Identify which cell holds the provided text, then report its (X, Y) central coordinate. 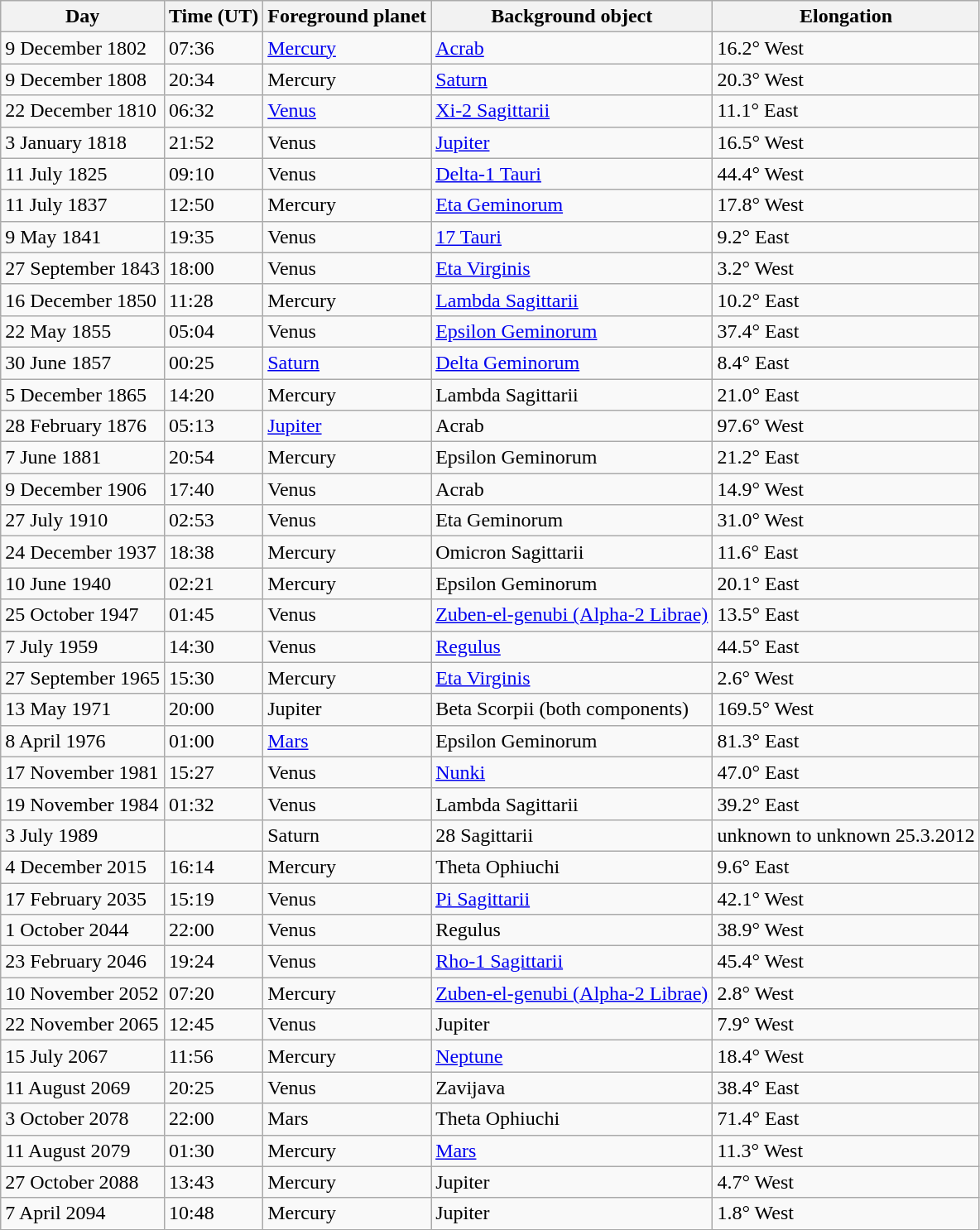
Delta Geminorum (572, 363)
44.4° West (846, 174)
16:14 (214, 867)
unknown to unknown 25.3.2012 (846, 835)
11.1° East (846, 111)
21:52 (214, 142)
169.5° West (846, 709)
20:34 (214, 79)
97.6° West (846, 426)
07:36 (214, 48)
11 August 2069 (83, 1088)
19 November 1984 (83, 804)
44.5° East (846, 646)
27 September 1843 (83, 268)
02:53 (214, 521)
Beta Scorpii (both components) (572, 709)
20.3° West (846, 79)
13 May 1971 (83, 709)
4 December 2015 (83, 867)
3 October 2078 (83, 1119)
9 May 1841 (83, 237)
19:24 (214, 962)
12:45 (214, 1025)
00:25 (214, 363)
10 November 2052 (83, 993)
28 Sagittarii (572, 835)
1 October 2044 (83, 930)
Nunki (572, 772)
17.8° West (846, 205)
10.2° East (846, 300)
15:19 (214, 898)
3 January 1818 (83, 142)
4.7° West (846, 1182)
27 July 1910 (83, 521)
22 May 1855 (83, 331)
31.0° West (846, 521)
45.4° West (846, 962)
11 July 1825 (83, 174)
17:40 (214, 489)
42.1° West (846, 898)
13.5° East (846, 615)
17 February 2035 (83, 898)
01:30 (214, 1151)
Background object (572, 17)
Pi Sagittarii (572, 898)
81.3° East (846, 741)
01:32 (214, 804)
21.0° East (846, 395)
3 July 1989 (83, 835)
12:50 (214, 205)
18.4° West (846, 1056)
13:43 (214, 1182)
2.8° West (846, 993)
11:56 (214, 1056)
15:30 (214, 678)
17 November 1981 (83, 772)
07:20 (214, 993)
47.0° East (846, 772)
5 December 1865 (83, 395)
25 October 1947 (83, 615)
28 February 1876 (83, 426)
Xi-2 Sagittarii (572, 111)
24 December 1937 (83, 552)
8.4° East (846, 363)
20.1° East (846, 584)
15:27 (214, 772)
1.8° West (846, 1213)
15 July 2067 (83, 1056)
20:00 (214, 709)
01:00 (214, 741)
7 June 1881 (83, 458)
7 July 1959 (83, 646)
9 December 1906 (83, 489)
22 December 1810 (83, 111)
14.9° West (846, 489)
16.2° West (846, 48)
Day (83, 17)
05:04 (214, 331)
02:21 (214, 584)
2.6° West (846, 678)
11:28 (214, 300)
9.2° East (846, 237)
19:35 (214, 237)
16 December 1850 (83, 300)
16.5° West (846, 142)
05:13 (214, 426)
7 April 2094 (83, 1213)
20:54 (214, 458)
10 June 1940 (83, 584)
37.4° East (846, 331)
30 June 1857 (83, 363)
20:25 (214, 1088)
18:38 (214, 552)
11.6° East (846, 552)
Rho-1 Sagittarii (572, 962)
3.2° West (846, 268)
14:30 (214, 646)
9 December 1808 (83, 79)
Omicron Sagittarii (572, 552)
Zavijava (572, 1088)
8 April 1976 (83, 741)
11 August 2079 (83, 1151)
17 Tauri (572, 237)
38.9° West (846, 930)
Delta-1 Tauri (572, 174)
38.4° East (846, 1088)
9 December 1802 (83, 48)
Neptune (572, 1056)
39.2° East (846, 804)
Foreground planet (348, 17)
09:10 (214, 174)
27 October 2088 (83, 1182)
11.3° West (846, 1151)
21.2° East (846, 458)
22 November 2065 (83, 1025)
71.4° East (846, 1119)
Elongation (846, 17)
11 July 1837 (83, 205)
10:48 (214, 1213)
06:32 (214, 111)
27 September 1965 (83, 678)
14:20 (214, 395)
9.6° East (846, 867)
Time (UT) (214, 17)
01:45 (214, 615)
23 February 2046 (83, 962)
7.9° West (846, 1025)
18:00 (214, 268)
